For the text-containing cell, return its midpoint in (x, y) coordinate format. 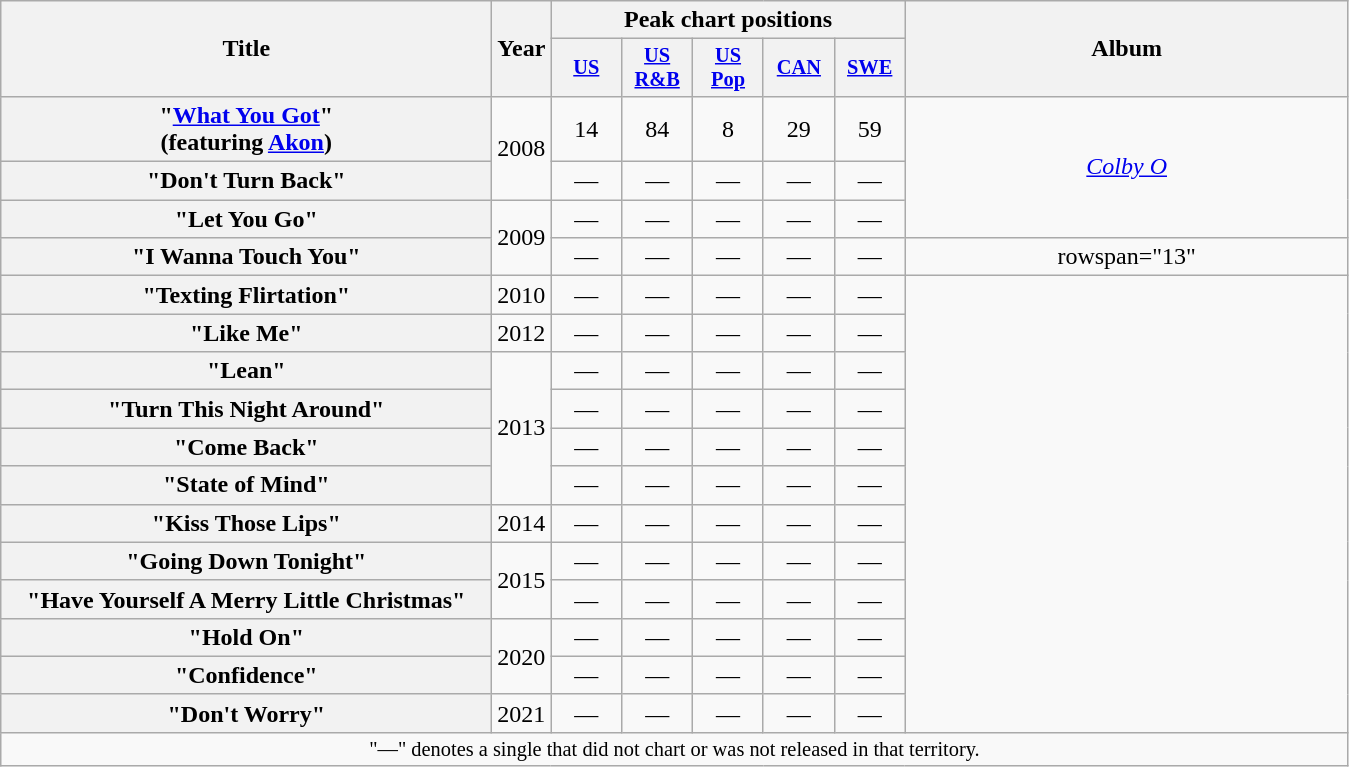
"Lean" (246, 371)
Colby O (1126, 166)
"Don't Turn Back" (246, 181)
CAN (798, 68)
2012 (522, 333)
rowspan="13" (1126, 257)
59 (870, 128)
84 (658, 128)
"Going Down Tonight" (246, 561)
2010 (522, 295)
"Kiss Those Lips" (246, 523)
2020 (522, 656)
Year (522, 49)
2014 (522, 523)
"Don't Worry" (246, 713)
"Texting Flirtation" (246, 295)
Album (1126, 49)
USPop (728, 68)
"What You Got"(featuring Akon) (246, 128)
2008 (522, 148)
"Turn This Night Around" (246, 409)
US (586, 68)
2021 (522, 713)
29 (798, 128)
14 (586, 128)
"Let You Go" (246, 219)
8 (728, 128)
"Confidence" (246, 675)
Title (246, 49)
"Like Me" (246, 333)
"I Wanna Touch You" (246, 257)
SWE (870, 68)
"Come Back" (246, 447)
"State of Mind" (246, 485)
"Hold On" (246, 637)
Peak chart positions (728, 20)
"Have Yourself A Merry Little Christmas" (246, 599)
2009 (522, 238)
US R&B (658, 68)
"—" denotes a single that did not chart or was not released in that territory. (674, 749)
2015 (522, 580)
2013 (522, 428)
